Identify which cell holds the provided text, then report its (x, y) central coordinate. 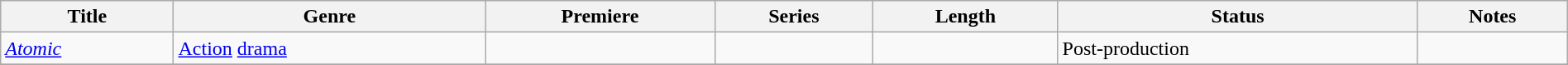
Premiere (600, 17)
Length (966, 17)
Genre (329, 17)
Action drama (329, 48)
Status (1237, 17)
Atomic (88, 48)
Notes (1492, 17)
Post-production (1237, 48)
Series (794, 17)
Title (88, 17)
